Scan for the cell matching the given text and deliver its (X, Y) coordinate at center. 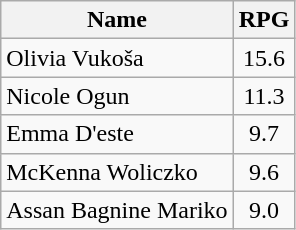
Assan Bagnine Mariko (117, 210)
11.3 (264, 96)
Nicole Ogun (117, 96)
Emma D'este (117, 134)
9.0 (264, 210)
Olivia Vukoša (117, 58)
McKenna Woliczko (117, 172)
9.7 (264, 134)
9.6 (264, 172)
RPG (264, 20)
Name (117, 20)
15.6 (264, 58)
